Pinpoint the cell where the given text exists, returning its (X, Y) midpoint coordinate. 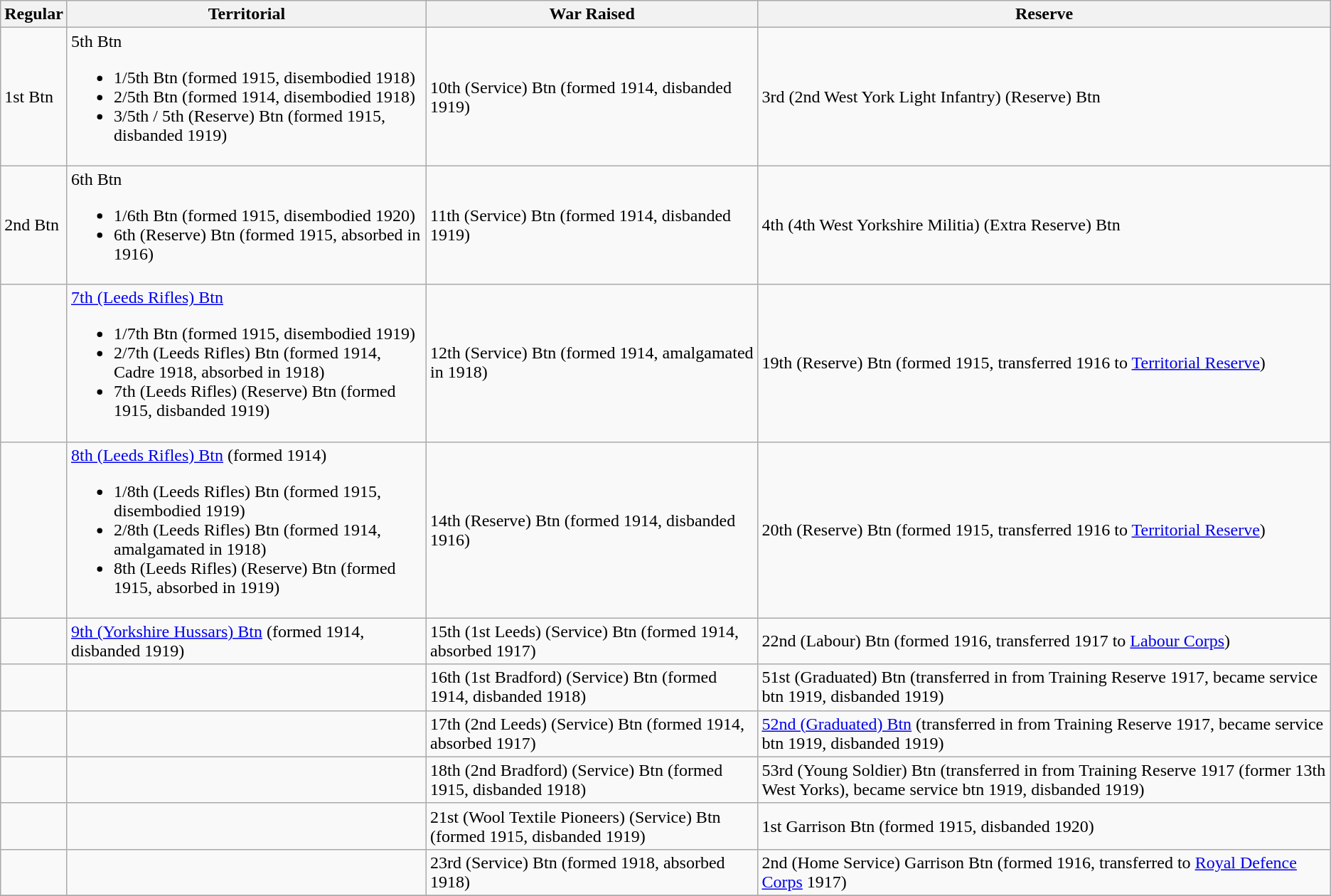
5th Btn1/5th Btn (formed 1915, disembodied 1918)2/5th Btn (formed 1914, disembodied 1918)3/5th / 5th (Reserve) Btn (formed 1915, disbanded 1919) (246, 97)
2nd (Home Service) Garrison Btn (formed 1916, transferred to Royal Defence Corps 1917) (1044, 872)
4th (4th West Yorkshire Militia) (Extra Reserve) Btn (1044, 225)
16th (1st Bradford) (Service) Btn (formed 1914, disbanded 1918) (592, 687)
22nd (Labour) Btn (formed 1916, transferred 1917 to Labour Corps) (1044, 641)
Regular (34, 14)
1st Btn (34, 97)
War Raised (592, 14)
17th (2nd Leeds) (Service) Btn (formed 1914, absorbed 1917) (592, 734)
19th (Reserve) Btn (formed 1915, transferred 1916 to Territorial Reserve) (1044, 363)
Territorial (246, 14)
12th (Service) Btn (formed 1914, amalgamated in 1918) (592, 363)
21st (Wool Textile Pioneers) (Service) Btn (formed 1915, disbanded 1919) (592, 826)
15th (1st Leeds) (Service) Btn (formed 1914, absorbed 1917) (592, 641)
51st (Graduated) Btn (transferred in from Training Reserve 1917, became service btn 1919, disbanded 1919) (1044, 687)
18th (2nd Bradford) (Service) Btn (formed 1915, disbanded 1918) (592, 779)
14th (Reserve) Btn (formed 1914, disbanded 1916) (592, 530)
6th Btn1/6th Btn (formed 1915, disembodied 1920)6th (Reserve) Btn (formed 1915, absorbed in 1916) (246, 225)
3rd (2nd West York Light Infantry) (Reserve) Btn (1044, 97)
52nd (Graduated) Btn (transferred in from Training Reserve 1917, became service btn 1919, disbanded 1919) (1044, 734)
20th (Reserve) Btn (formed 1915, transferred 1916 to Territorial Reserve) (1044, 530)
23rd (Service) Btn (formed 1918, absorbed 1918) (592, 872)
10th (Service) Btn (formed 1914, disbanded 1919) (592, 97)
11th (Service) Btn (formed 1914, disbanded 1919) (592, 225)
2nd Btn (34, 225)
Reserve (1044, 14)
1st Garrison Btn (formed 1915, disbanded 1920) (1044, 826)
53rd (Young Soldier) Btn (transferred in from Training Reserve 1917 (former 13th West Yorks), became service btn 1919, disbanded 1919) (1044, 779)
9th (Yorkshire Hussars) Btn (formed 1914, disbanded 1919) (246, 641)
